Return the [X, Y] coordinate for the center point of the cell that contains the specified text.  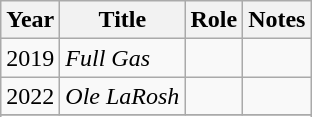
Year [30, 20]
Role [214, 20]
2019 [30, 58]
Notes [277, 20]
Ole LaRosh [122, 96]
Full Gas [122, 58]
Title [122, 20]
2022 [30, 96]
